Provide the [x, y] coordinate of the cell's center where the given text is located.  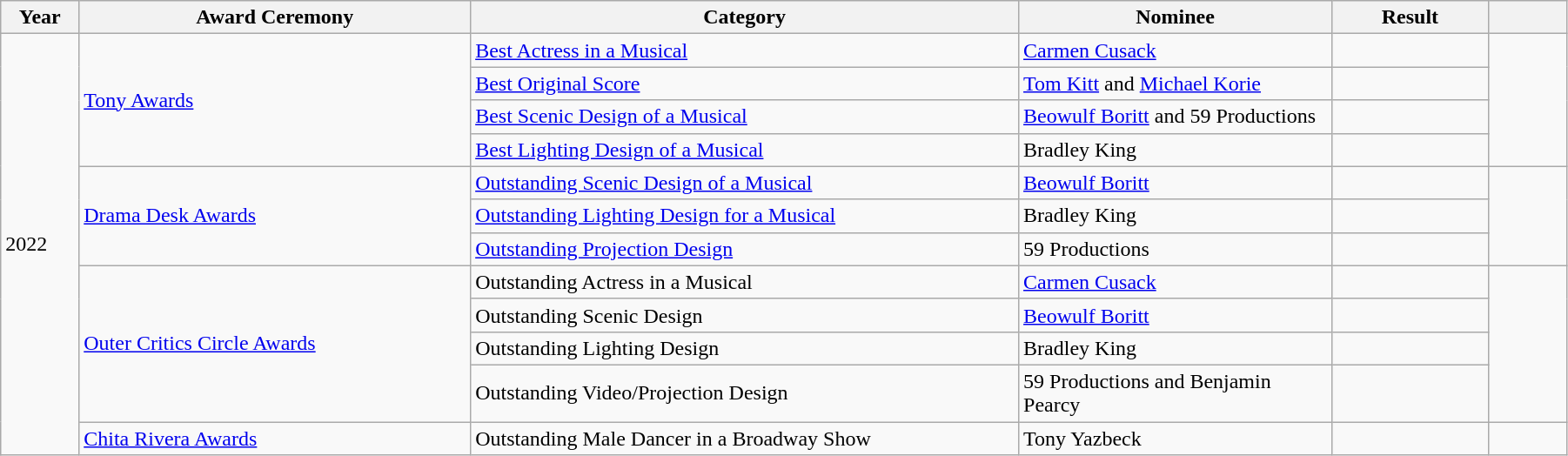
Outstanding Actress in a Musical [745, 282]
Nominee [1176, 17]
Best Lighting Design of a Musical [745, 150]
Result [1410, 17]
2022 [40, 245]
Best Actress in a Musical [745, 50]
Outer Critics Circle Awards [275, 343]
Outstanding Video/Projection Design [745, 393]
Outstanding Scenic Design [745, 315]
Category [745, 17]
Outstanding Projection Design [745, 249]
Tony Awards [275, 100]
Outstanding Lighting Design for a Musical [745, 216]
Outstanding Lighting Design [745, 348]
59 Productions [1176, 249]
Chita Rivera Awards [275, 438]
Year [40, 17]
Best Original Score [745, 84]
Beowulf Boritt and 59 Productions [1176, 117]
Best Scenic Design of a Musical [745, 117]
Tony Yazbeck [1176, 438]
Outstanding Male Dancer in a Broadway Show [745, 438]
59 Productions and Benjamin Pearcy [1176, 393]
Drama Desk Awards [275, 216]
Outstanding Scenic Design of a Musical [745, 183]
Tom Kitt and Michael Korie [1176, 84]
Award Ceremony [275, 17]
